Return the [x, y] coordinate for the center point of the cell that contains the specified text.  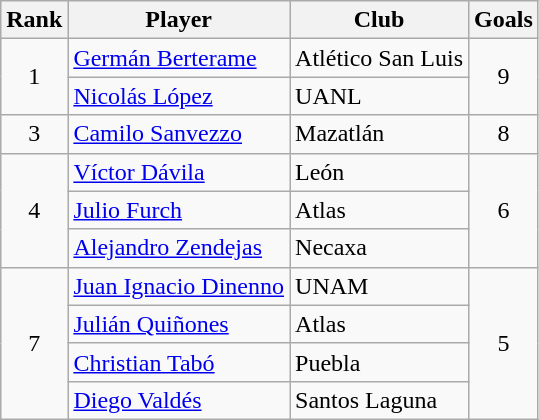
1 [34, 77]
Julián Quiñones [179, 324]
Juan Ignacio Dinenno [179, 286]
UANL [380, 96]
Club [380, 20]
Julio Furch [179, 210]
Diego Valdés [179, 400]
Alejandro Zendejas [179, 248]
Germán Berterame [179, 58]
Nicolás López [179, 96]
5 [504, 343]
Atlético San Luis [380, 58]
7 [34, 343]
8 [504, 134]
Rank [34, 20]
León [380, 172]
Santos Laguna [380, 400]
9 [504, 77]
Camilo Sanvezzo [179, 134]
Christian Tabó [179, 362]
Necaxa [380, 248]
6 [504, 210]
UNAM [380, 286]
3 [34, 134]
Puebla [380, 362]
Player [179, 20]
Mazatlán [380, 134]
Goals [504, 20]
4 [34, 210]
Víctor Dávila [179, 172]
